Scan for the cell matching the given text and deliver its (x, y) coordinate at center. 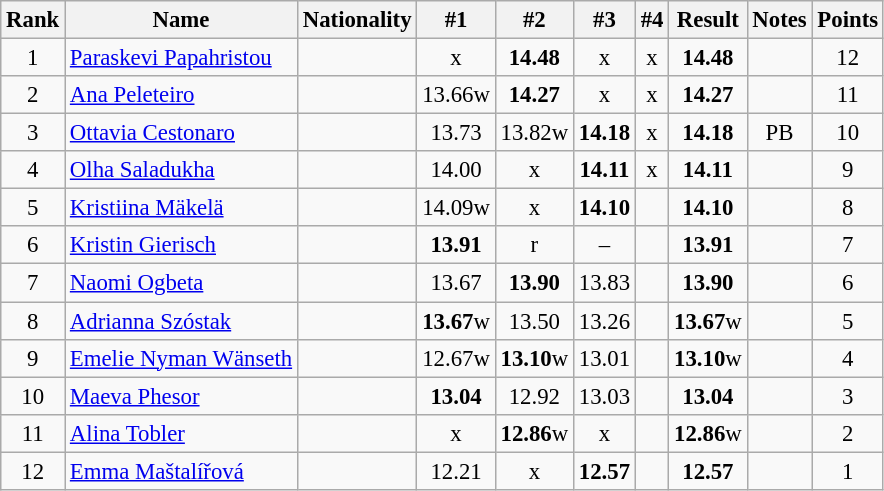
Result (708, 20)
13.26 (604, 321)
Paraskevi Papahristou (182, 58)
14.00 (456, 170)
Nationality (356, 20)
13.03 (604, 396)
Kristin Gierisch (182, 245)
#2 (534, 20)
Name (182, 20)
Olha Saladukha (182, 170)
Ana Peleteiro (182, 95)
13.83 (604, 283)
Ottavia Cestonaro (182, 133)
13.73 (456, 133)
12.21 (456, 471)
#3 (604, 20)
13.67 (456, 283)
Emelie Nyman Wänseth (182, 358)
Emma Maštalířová (182, 471)
Kristiina Mäkelä (182, 208)
Adrianna Szóstak (182, 321)
12.67w (456, 358)
Maeva Phesor (182, 396)
– (604, 245)
13.82w (534, 133)
14.09w (456, 208)
Rank (33, 20)
Notes (780, 20)
#1 (456, 20)
Alina Tobler (182, 433)
r (534, 245)
13.50 (534, 321)
PB (780, 133)
13.01 (604, 358)
Naomi Ogbeta (182, 283)
13.66w (456, 95)
#4 (652, 20)
12.92 (534, 396)
Points (848, 20)
